Identify which cell holds the provided text, then report its [X, Y] central coordinate. 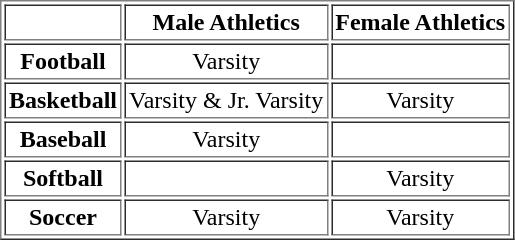
Male Athletics [226, 22]
Baseball [62, 140]
Basketball [62, 100]
Football [62, 62]
Female Athletics [420, 22]
Soccer [62, 218]
Varsity & Jr. Varsity [226, 100]
Softball [62, 178]
